Capture the cell that displays the provided text and extract its (X, Y) central coordinate. 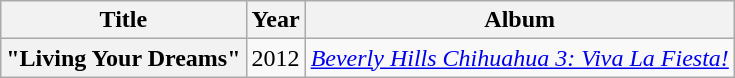
Beverly Hills Chihuahua 3: Viva La Fiesta! (520, 58)
Title (124, 20)
2012 (276, 58)
Year (276, 20)
Album (520, 20)
"Living Your Dreams" (124, 58)
